Determine the [X, Y] coordinate at the center of the cell enclosing the given text.  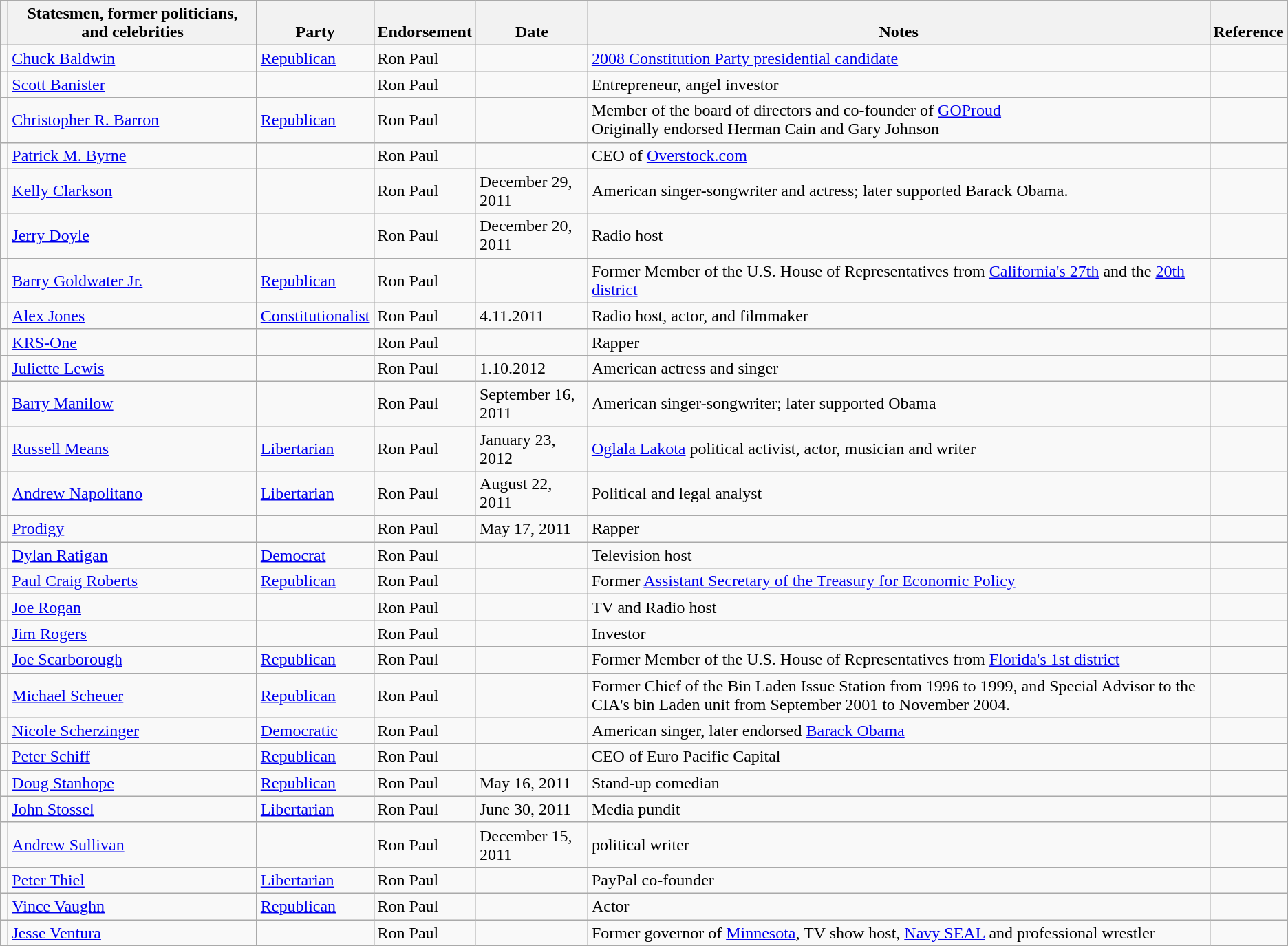
Former Assistant Secretary of the Treasury for Economic Policy [899, 581]
Jesse Ventura [132, 932]
May 17, 2011 [531, 529]
4.11.2011 [531, 316]
Statesmen, former politicians, and celebrities [132, 23]
American singer, later endorsed Barack Obama [899, 731]
Party [315, 23]
Entrepreneur, angel investor [899, 85]
Barry Manilow [132, 403]
Paul Craig Roberts [132, 581]
Andrew Sullivan [132, 845]
Actor [899, 906]
American actress and singer [899, 368]
Endorsement [425, 23]
January 23, 2012 [531, 449]
Doug Stanhope [132, 783]
Constitutionalist [315, 316]
December 29, 2011 [531, 191]
Jerry Doyle [132, 235]
Joe Scarborough [132, 660]
Barry Goldwater Jr. [132, 281]
May 16, 2011 [531, 783]
Chuck Baldwin [132, 58]
December 15, 2011 [531, 845]
Kelly Clarkson [132, 191]
Prodigy [132, 529]
Investor [899, 634]
Radio host, actor, and filmmaker [899, 316]
CEO of Overstock.com [899, 155]
Democrat [315, 555]
Former Chief of the Bin Laden Issue Station from 1996 to 1999, and Special Advisor to the CIA's bin Laden unit from September 2001 to November 2004. [899, 695]
Jim Rogers [132, 634]
June 30, 2011 [531, 809]
Media pundit [899, 809]
Political and legal analyst [899, 494]
Dylan Ratigan [132, 555]
Democratic [315, 731]
Patrick M. Byrne [132, 155]
Peter Thiel [132, 880]
Notes [899, 23]
September 16, 2011 [531, 403]
1.10.2012 [531, 368]
Nicole Scherzinger [132, 731]
political writer [899, 845]
KRS-One [132, 342]
PayPal co-founder [899, 880]
Former Member of the U.S. House of Representatives from California's 27th and the 20th district [899, 281]
Juliette Lewis [132, 368]
Reference [1248, 23]
Scott Banister [132, 85]
2008 Constitution Party presidential candidate [899, 58]
Michael Scheuer [132, 695]
TV and Radio host [899, 608]
Russell Means [132, 449]
John Stossel [132, 809]
Former Member of the U.S. House of Representatives from Florida's 1st district [899, 660]
Radio host [899, 235]
August 22, 2011 [531, 494]
Member of the board of directors and co-founder of GOProudOriginally endorsed Herman Cain and Gary Johnson [899, 120]
CEO of Euro Pacific Capital [899, 757]
Former governor of Minnesota, TV show host, Navy SEAL and professional wrestler [899, 932]
Date [531, 23]
Stand-up comedian [899, 783]
American singer-songwriter; later supported Obama [899, 403]
Oglala Lakota political activist, actor, musician and writer [899, 449]
Television host [899, 555]
Joe Rogan [132, 608]
Vince Vaughn [132, 906]
American singer-songwriter and actress; later supported Barack Obama. [899, 191]
Peter Schiff [132, 757]
Christopher R. Barron [132, 120]
Alex Jones [132, 316]
December 20, 2011 [531, 235]
Andrew Napolitano [132, 494]
